Output the [X, Y] coordinate of the center of the cell containing the given text.  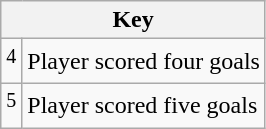
Key [134, 20]
Player scored four goals [144, 62]
4 [12, 62]
Player scored five goals [144, 106]
5 [12, 106]
